Locate the cell with the specified text and output its (X, Y) center coordinate. 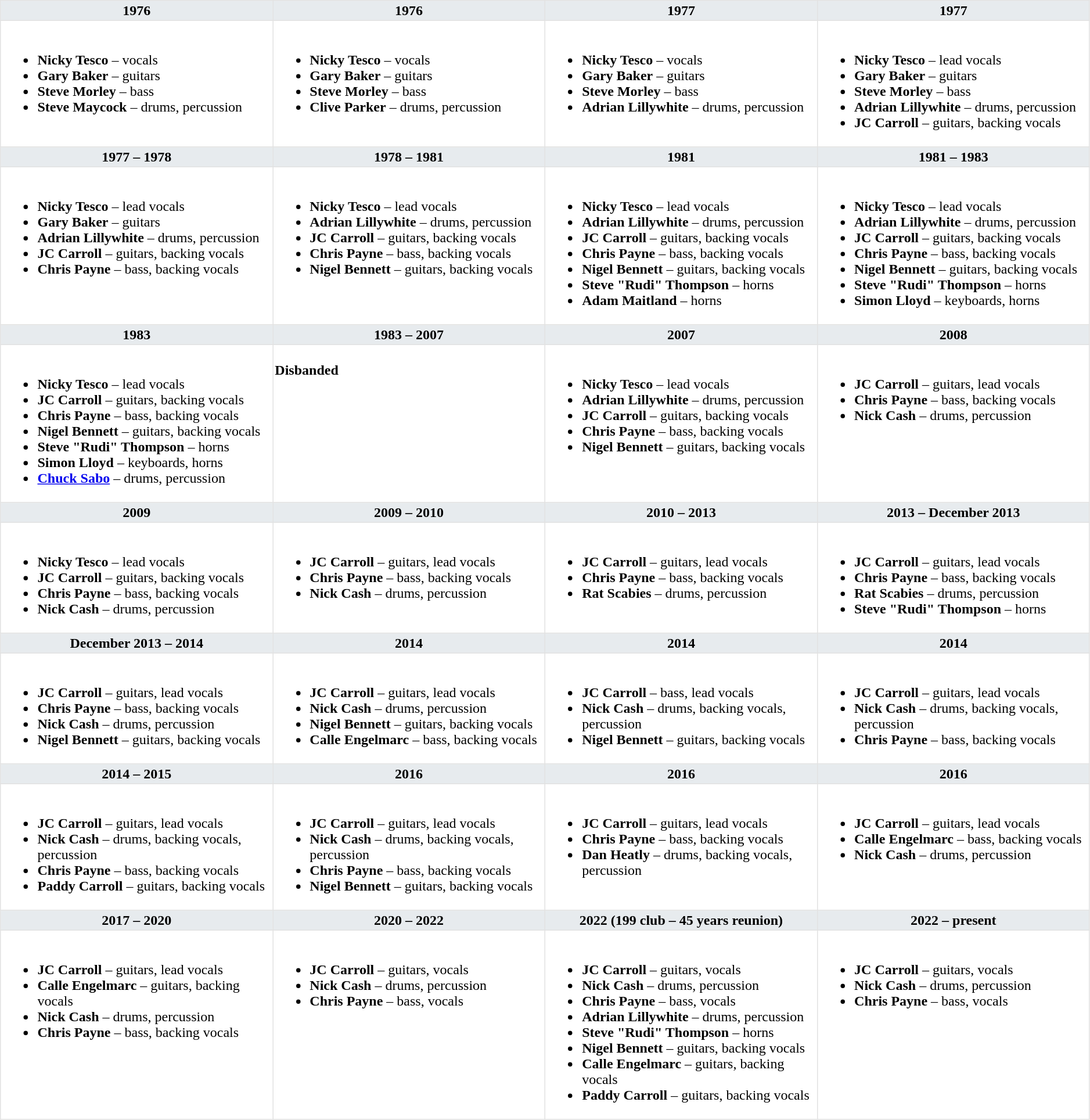
1981 – 1983 (954, 157)
JC Carroll – guitars, lead vocalsChris Payne – bass, backing vocalsDan Heatly – drums, backing vocals, percussion (681, 847)
Nicky Tesco – vocalsGary Baker – guitarsSteve Morley – bassSteve Maycock – drums, percussion (137, 84)
JC Carroll – guitars, lead vocalsChris Payne – bass, backing vocalsRat Scabies – drums, percussionSteve "Rudi" Thompson – horns (954, 577)
1977 – 1978 (137, 157)
JC Carroll – guitars, lead vocalsNick Cash – drums, percussionNigel Bennett – guitars, backing vocalsCalle Engelmarc – bass, backing vocals (409, 708)
Nicky Tesco – lead vocalsJC Carroll – guitars, backing vocalsChris Payne – bass, backing vocalsNick Cash – drums, percussion (137, 577)
Nicky Tesco – vocalsGary Baker – guitarsSteve Morley – bassAdrian Lillywhite – drums, percussion (681, 84)
December 2013 – 2014 (137, 643)
JC Carroll – guitars, lead vocalsCalle Engelmarc – bass, backing vocalsNick Cash – drums, percussion (954, 847)
Disbanded (409, 423)
1983 (137, 335)
2007 (681, 335)
2020 – 2022 (409, 920)
1981 (681, 157)
1978 – 1981 (409, 157)
Nicky Tesco – lead vocalsGary Baker – guitarsSteve Morley – bassAdrian Lillywhite – drums, percussionJC Carroll – guitars, backing vocals (954, 84)
Nicky Tesco – vocalsGary Baker – guitarsSteve Morley – bassClive Parker – drums, percussion (409, 84)
2022 (199 club – 45 years reunion) (681, 920)
2014 – 2015 (137, 774)
2010 – 2013 (681, 512)
JC Carroll – guitars, lead vocalsNick Cash – drums, backing vocals, percussionChris Payne – bass, backing vocals (954, 708)
2008 (954, 335)
2022 – present (954, 920)
2009 – 2010 (409, 512)
JC Carroll – guitars, lead vocalsChris Payne – bass, backing vocalsRat Scabies – drums, percussion (681, 577)
2017 – 2020 (137, 920)
2013 – December 2013 (954, 512)
JC Carroll – guitars, lead vocalsChris Payne – bass, backing vocalsNick Cash – drums, percussionNigel Bennett – guitars, backing vocals (137, 708)
JC Carroll – bass, lead vocalsNick Cash – drums, backing vocals, percussionNigel Bennett – guitars, backing vocals (681, 708)
2009 (137, 512)
JC Carroll – guitars, lead vocalsCalle Engelmarc – guitars, backing vocalsNick Cash – drums, percussionChris Payne – bass, backing vocals (137, 1025)
1983 – 2007 (409, 335)
